Search for the cell housing the specified text and yield its [X, Y] center coordinate. 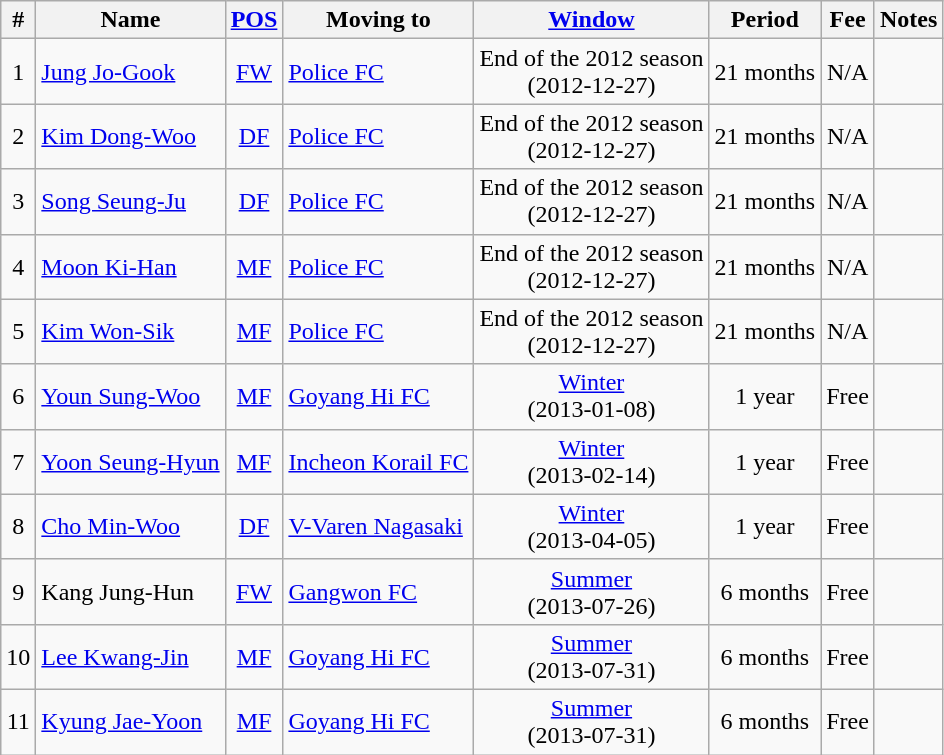
Gangwon FC [378, 592]
Name [130, 20]
Kim Dong-Woo [130, 136]
Winter(2013-01-08) [592, 396]
Winter(2013-04-05) [592, 526]
Window [592, 20]
Kim Won-Sik [130, 332]
Period [765, 20]
Winter(2013-02-14) [592, 462]
Song Seung-Ju [130, 202]
9 [18, 592]
Cho Min-Woo [130, 526]
V-Varen Nagasaki [378, 526]
Summer(2013-07-26) [592, 592]
5 [18, 332]
# [18, 20]
Yoon Seung-Hyun [130, 462]
Lee Kwang-Jin [130, 656]
Moving to [378, 20]
Kyung Jae-Yoon [130, 722]
4 [18, 266]
7 [18, 462]
Jung Jo-Gook [130, 72]
1 [18, 72]
Incheon Korail FC [378, 462]
Moon Ki-Han [130, 266]
Fee [848, 20]
6 [18, 396]
3 [18, 202]
8 [18, 526]
10 [18, 656]
Youn Sung-Woo [130, 396]
Kang Jung-Hun [130, 592]
11 [18, 722]
POS [254, 20]
2 [18, 136]
Notes [908, 20]
